Provide the [X, Y] coordinate of the cell's center where the given text is located.  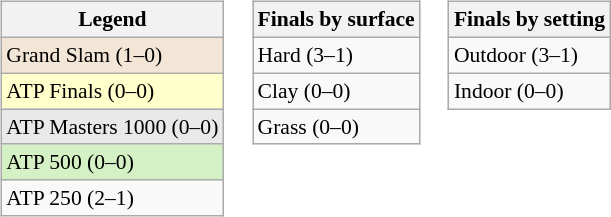
Legend [112, 20]
Finals by setting [530, 20]
Finals by surface [336, 20]
Indoor (0–0) [530, 91]
Grand Slam (1–0) [112, 55]
ATP Finals (0–0) [112, 91]
Hard (3–1) [336, 55]
Grass (0–0) [336, 127]
ATP 250 (2–1) [112, 198]
Clay (0–0) [336, 91]
Outdoor (3–1) [530, 55]
ATP 500 (0–0) [112, 162]
ATP Masters 1000 (0–0) [112, 127]
